From the cell containing the given text, extract its center point as (x, y) coordinate. 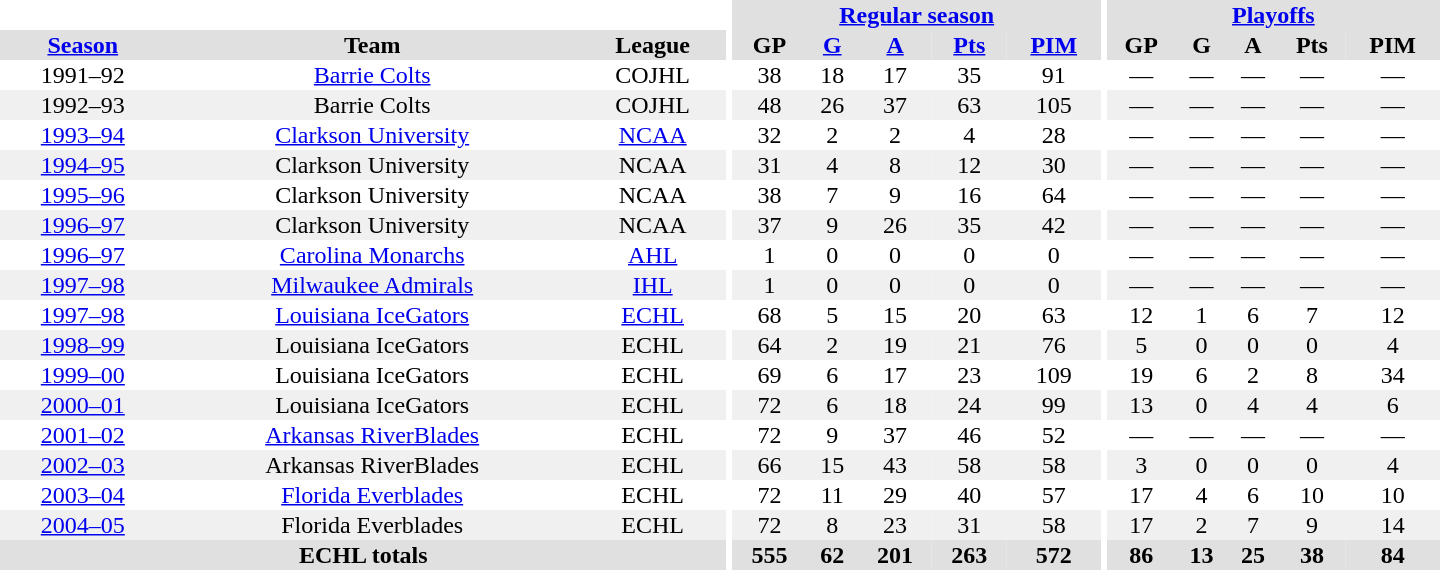
68 (769, 315)
48 (769, 105)
34 (1392, 375)
1991–92 (83, 75)
Carolina Monarchs (372, 255)
IHL (653, 285)
42 (1054, 225)
86 (1142, 555)
20 (969, 315)
43 (895, 465)
3 (1142, 465)
21 (969, 345)
263 (969, 555)
25 (1252, 555)
109 (1054, 375)
League (653, 45)
99 (1054, 405)
1995–96 (83, 195)
29 (895, 495)
1993–94 (83, 135)
24 (969, 405)
2000–01 (83, 405)
46 (969, 435)
Playoffs (1274, 15)
11 (832, 495)
66 (769, 465)
32 (769, 135)
28 (1054, 135)
30 (1054, 165)
1999–00 (83, 375)
62 (832, 555)
Milwaukee Admirals (372, 285)
2004–05 (83, 525)
ECHL totals (364, 555)
2001–02 (83, 435)
555 (769, 555)
AHL (653, 255)
1994–95 (83, 165)
84 (1392, 555)
Regular season (916, 15)
201 (895, 555)
76 (1054, 345)
91 (1054, 75)
57 (1054, 495)
1998–99 (83, 345)
69 (769, 375)
Team (372, 45)
572 (1054, 555)
40 (969, 495)
52 (1054, 435)
14 (1392, 525)
2002–03 (83, 465)
105 (1054, 105)
Season (83, 45)
1992–93 (83, 105)
2003–04 (83, 495)
16 (969, 195)
